Identify which cell holds the provided text, then report its [x, y] central coordinate. 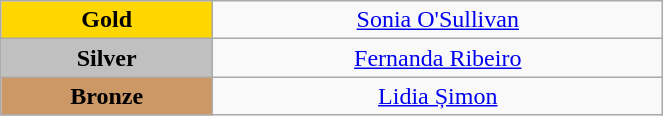
Fernanda Ribeiro [438, 58]
Sonia O'Sullivan [438, 20]
Bronze [107, 96]
Silver [107, 58]
Gold [107, 20]
Lidia Șimon [438, 96]
